Capture the cell that displays the provided text and extract its (X, Y) central coordinate. 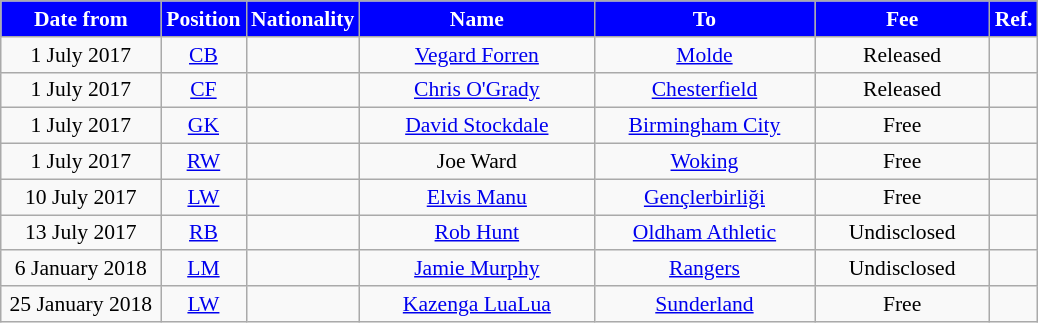
RB (204, 233)
Gençlerbirliği (704, 197)
6 January 2018 (81, 269)
David Stockdale (476, 126)
LM (204, 269)
Kazenga LuaLua (476, 304)
Chris O'Grady (476, 90)
Sunderland (704, 304)
Position (204, 19)
RW (204, 162)
CF (204, 90)
13 July 2017 (81, 233)
Rangers (704, 269)
Molde (704, 55)
CB (204, 55)
Fee (902, 19)
Vegard Forren (476, 55)
Chesterfield (704, 90)
Date from (81, 19)
Rob Hunt (476, 233)
Woking (704, 162)
To (704, 19)
Name (476, 19)
Ref. (1014, 19)
Elvis Manu (476, 197)
Birmingham City (704, 126)
Jamie Murphy (476, 269)
Joe Ward (476, 162)
25 January 2018 (81, 304)
Oldham Athletic (704, 233)
GK (204, 126)
10 July 2017 (81, 197)
Nationality (302, 19)
